Identify which cell holds the provided text, then report its (x, y) central coordinate. 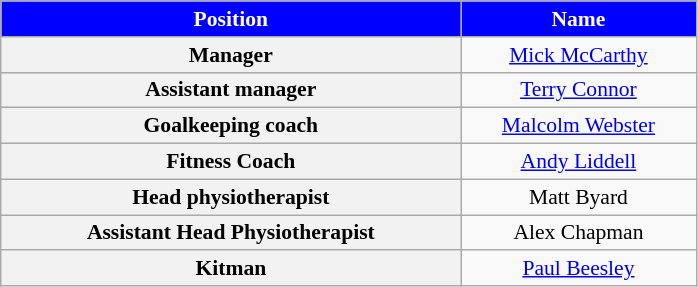
Matt Byard (578, 197)
Goalkeeping coach (231, 126)
Fitness Coach (231, 162)
Head physiotherapist (231, 197)
Andy Liddell (578, 162)
Alex Chapman (578, 233)
Assistant Head Physiotherapist (231, 233)
Position (231, 19)
Mick McCarthy (578, 55)
Assistant manager (231, 90)
Paul Beesley (578, 269)
Terry Connor (578, 90)
Manager (231, 55)
Malcolm Webster (578, 126)
Name (578, 19)
Kitman (231, 269)
